Search for the cell housing the specified text and yield its (x, y) center coordinate. 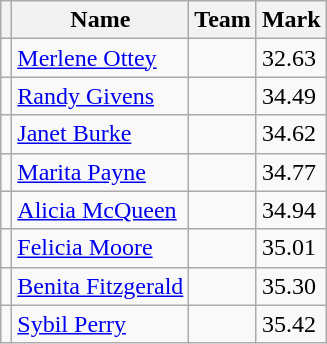
Benita Fitzgerald (100, 286)
Sybil Perry (100, 324)
Merlene Ottey (100, 58)
Marita Payne (100, 172)
34.62 (291, 134)
Felicia Moore (100, 248)
35.42 (291, 324)
35.01 (291, 248)
Name (100, 20)
Alicia McQueen (100, 210)
34.77 (291, 172)
34.94 (291, 210)
Janet Burke (100, 134)
Team (223, 20)
35.30 (291, 286)
Randy Givens (100, 96)
34.49 (291, 96)
Mark (291, 20)
32.63 (291, 58)
